Locate the cell with the specified text and output its [x, y] center coordinate. 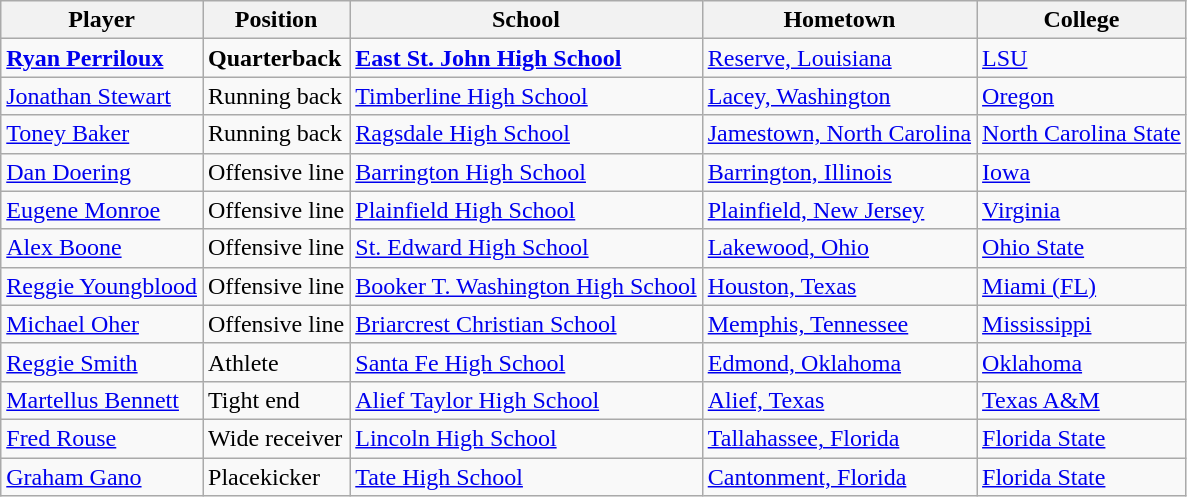
Tallahassee, Florida [839, 438]
Graham Gano [102, 477]
Quarterback [276, 58]
College [1082, 20]
Hometown [839, 20]
LSU [1082, 58]
Cantonment, Florida [839, 477]
Memphis, Tennessee [839, 324]
Iowa [1082, 172]
Oregon [1082, 96]
Michael Oher [102, 324]
Reggie Smith [102, 362]
Houston, Texas [839, 286]
North Carolina State [1082, 134]
Placekicker [276, 477]
Reggie Youngblood [102, 286]
Dan Doering [102, 172]
Alex Boone [102, 248]
Ohio State [1082, 248]
Mississippi [1082, 324]
Miami (FL) [1082, 286]
Ragsdale High School [526, 134]
Eugene Monroe [102, 210]
Ryan Perriloux [102, 58]
Wide receiver [276, 438]
Player [102, 20]
Alief, Texas [839, 400]
Edmond, Oklahoma [839, 362]
Santa Fe High School [526, 362]
Booker T. Washington High School [526, 286]
Lincoln High School [526, 438]
Alief Taylor High School [526, 400]
Timberline High School [526, 96]
Position [276, 20]
Tate High School [526, 477]
Oklahoma [1082, 362]
Fred Rouse [102, 438]
Jamestown, North Carolina [839, 134]
Jonathan Stewart [102, 96]
Tight end [276, 400]
Plainfield, New Jersey [839, 210]
Barrington High School [526, 172]
Barrington, Illinois [839, 172]
Texas A&M [1082, 400]
Athlete [276, 362]
St. Edward High School [526, 248]
Lacey, Washington [839, 96]
Lakewood, Ohio [839, 248]
East St. John High School [526, 58]
School [526, 20]
Reserve, Louisiana [839, 58]
Virginia [1082, 210]
Plainfield High School [526, 210]
Martellus Bennett [102, 400]
Toney Baker [102, 134]
Briarcrest Christian School [526, 324]
